Scan for the cell matching the given text and deliver its (X, Y) coordinate at center. 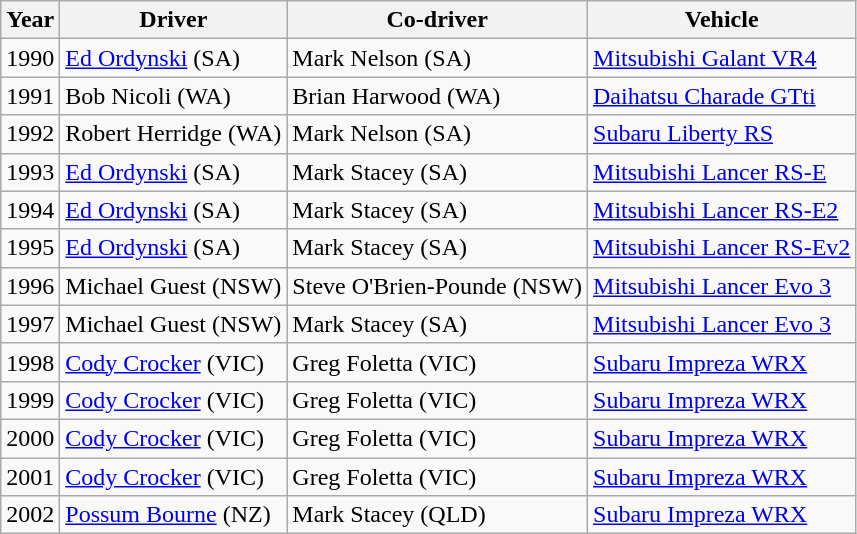
2000 (30, 438)
1995 (30, 248)
Co-driver (438, 20)
Mitsubishi Galant VR4 (722, 58)
1999 (30, 400)
Bob Nicoli (WA) (174, 96)
1994 (30, 210)
Robert Herridge (WA) (174, 134)
Steve O'Brien-Pounde (NSW) (438, 286)
2002 (30, 515)
Brian Harwood (WA) (438, 96)
Mark Stacey (QLD) (438, 515)
Subaru Liberty RS (722, 134)
Year (30, 20)
Vehicle (722, 20)
Mitsubishi Lancer RS-Ev2 (722, 248)
Possum Bourne (NZ) (174, 515)
Driver (174, 20)
Mitsubishi Lancer RS-E (722, 172)
1990 (30, 58)
1992 (30, 134)
Daihatsu Charade GTti (722, 96)
1997 (30, 324)
2001 (30, 477)
1998 (30, 362)
1993 (30, 172)
Mitsubishi Lancer RS-E2 (722, 210)
1996 (30, 286)
1991 (30, 96)
